Scan for the cell matching the given text and deliver its [x, y] coordinate at center. 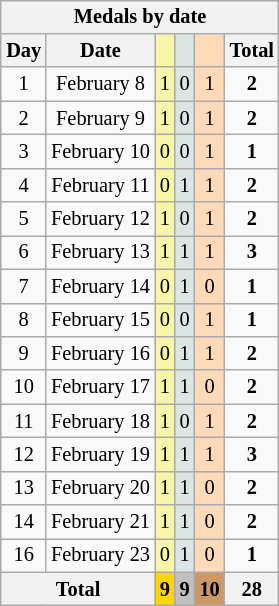
February 11 [100, 185]
7 [24, 286]
February 19 [100, 455]
Date [100, 51]
6 [24, 253]
February 14 [100, 286]
February 17 [100, 387]
Day [24, 51]
February 20 [100, 488]
14 [24, 522]
8 [24, 320]
February 18 [100, 421]
11 [24, 421]
13 [24, 488]
12 [24, 455]
February 15 [100, 320]
16 [24, 556]
February 21 [100, 522]
February 13 [100, 253]
5 [24, 219]
February 23 [100, 556]
February 12 [100, 219]
February 16 [100, 354]
28 [252, 589]
February 8 [100, 84]
February 9 [100, 118]
Medals by date [140, 17]
February 10 [100, 152]
4 [24, 185]
